Find where the given text appears and provide that cell's center as [x, y] coordinate. 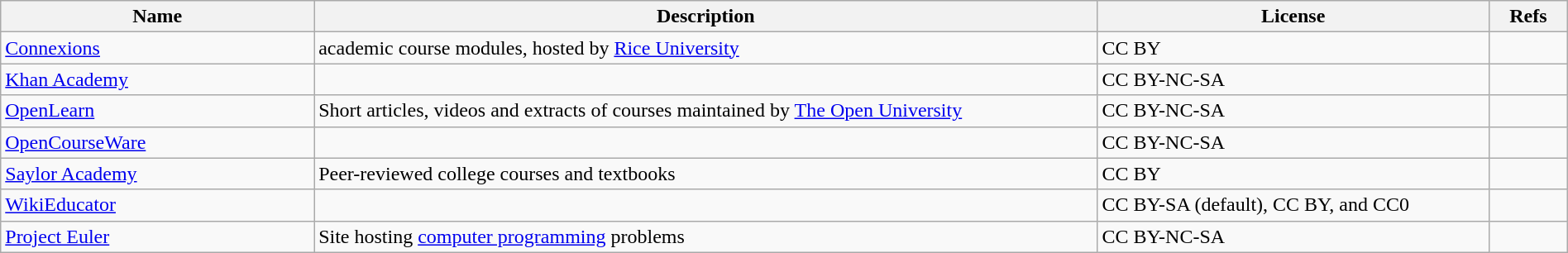
CC BY-SA (default), CC BY, and CC0 [1293, 205]
Site hosting computer programming problems [706, 236]
Project Euler [157, 236]
WikiEducator [157, 205]
License [1293, 17]
Khan Academy [157, 79]
Peer-reviewed college courses and textbooks [706, 174]
Short articles, videos and extracts of courses maintained by The Open University [706, 111]
Refs [1528, 17]
Name [157, 17]
Description [706, 17]
Connexions [157, 48]
OpenCourseWare [157, 142]
academic course modules, hosted by Rice University [706, 48]
Saylor Academy [157, 174]
OpenLearn [157, 111]
